Determine the (x, y) coordinate at the center of the cell enclosing the given text.  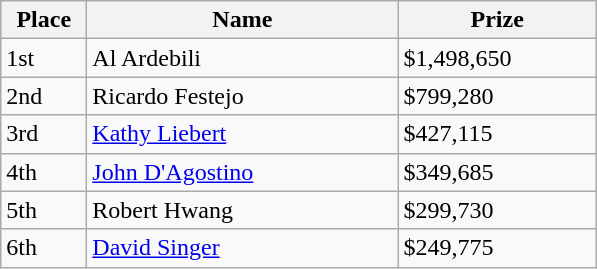
3rd (44, 134)
$427,115 (498, 134)
Ricardo Festejo (242, 96)
6th (44, 248)
Robert Hwang (242, 210)
John D'Agostino (242, 172)
Place (44, 20)
4th (44, 172)
Kathy Liebert (242, 134)
Al Ardebili (242, 58)
2nd (44, 96)
$1,498,650 (498, 58)
$799,280 (498, 96)
$299,730 (498, 210)
$349,685 (498, 172)
David Singer (242, 248)
$249,775 (498, 248)
5th (44, 210)
1st (44, 58)
Name (242, 20)
Prize (498, 20)
